Determine the (X, Y) coordinate at the center of the cell enclosing the given text.  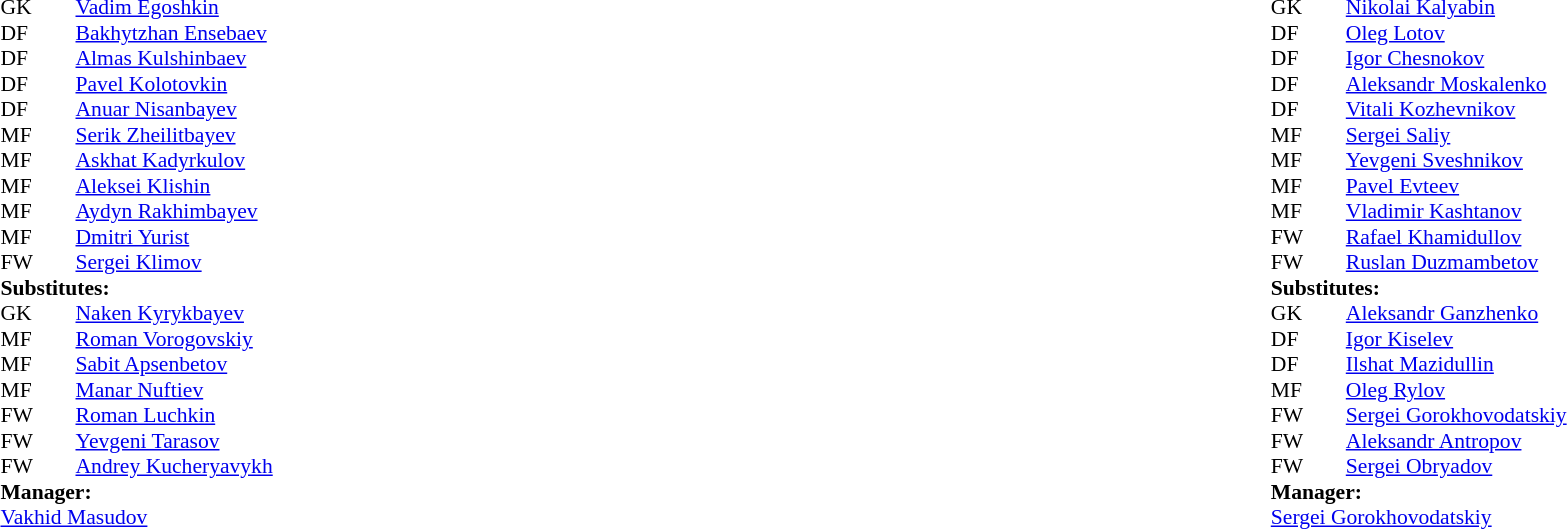
Manar Nuftiev (174, 390)
Ilshat Mazidullin (1456, 365)
Pavel Evteev (1456, 186)
Oleg Rylov (1456, 390)
Pavel Kolotovkin (174, 84)
Igor Chesnokov (1456, 59)
Sergei Klimov (174, 263)
Aleksandr Antropov (1456, 441)
Naken Kyrykbayev (174, 313)
Almas Kulshinbaev (174, 59)
Sabit Apsenbetov (174, 365)
Andrey Kucheryavykh (174, 467)
Bakhytzhan Ensebaev (174, 33)
Aleksandr Moskalenko (1456, 84)
Igor Kiselev (1456, 339)
Yevgeni Tarasov (174, 441)
Aydyn Rakhimbayev (174, 211)
Dmitri Yurist (174, 237)
Rafael Khamidullov (1456, 237)
Yevgeni Sveshnikov (1456, 161)
Vitali Kozhevnikov (1456, 109)
Anuar Nisanbayev (174, 109)
Vladimir Kashtanov (1456, 211)
Sergei Gorokhovodatskiy (1456, 415)
Aleksei Klishin (174, 186)
Roman Vorogovskiy (174, 339)
Ruslan Duzmambetov (1456, 263)
Roman Luchkin (174, 415)
Sergei Obryadov (1456, 467)
Sergei Saliy (1456, 135)
Aleksandr Ganzhenko (1456, 313)
Oleg Lotov (1456, 33)
Askhat Kadyrkulov (174, 161)
Serik Zheilitbayev (174, 135)
